Output the (X, Y) coordinate of the center of the cell containing the given text.  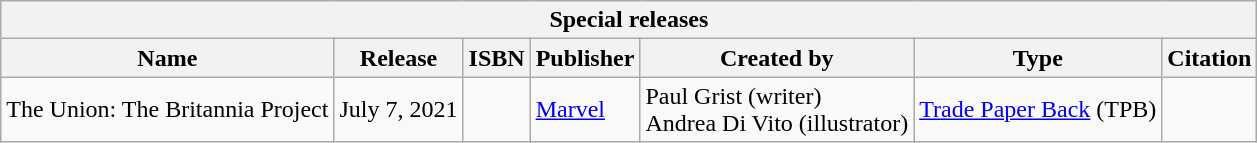
Citation (1210, 58)
Type (1038, 58)
Release (398, 58)
Name (168, 58)
Paul Grist (writer)Andrea Di Vito (illustrator) (777, 110)
Trade Paper Back (TPB) (1038, 110)
July 7, 2021 (398, 110)
Marvel (585, 110)
Created by (777, 58)
Special releases (629, 20)
Publisher (585, 58)
The Union: The Britannia Project (168, 110)
ISBN (496, 58)
